For the text-containing cell, return its midpoint in [x, y] coordinate format. 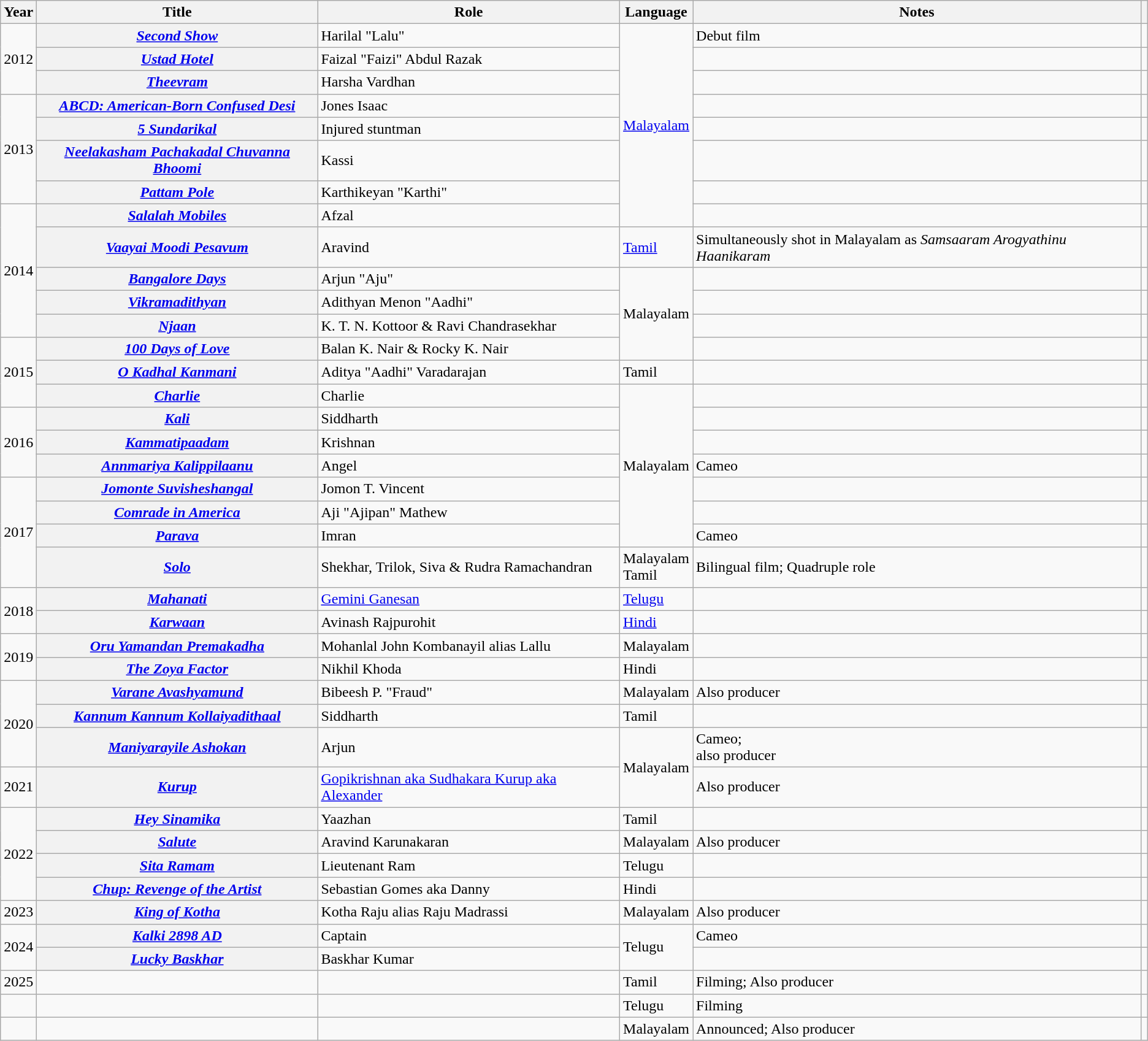
Mahanati [177, 599]
Vaayai Moodi Pesavum [177, 247]
Bibeesh P. "Fraud" [469, 692]
Karthikeyan "Karthi" [469, 192]
Kurup [177, 788]
Nikhil Khoda [469, 669]
Announced; Also producer [917, 1029]
Injured stuntman [469, 129]
Oru Yamandan Premakadha [177, 645]
Krishnan [469, 442]
Gemini Ganesan [469, 599]
Parava [177, 536]
2015 [18, 372]
Kotha Raju alias Raju Madrassi [469, 912]
Pattam Pole [177, 192]
Sita Ramam [177, 866]
Notes [917, 12]
Language [656, 12]
2018 [18, 610]
2022 [18, 854]
Bangalore Days [177, 278]
2016 [18, 442]
2012 [18, 59]
Avinash Rajpurohit [469, 622]
2013 [18, 148]
2024 [18, 947]
K. T. N. Kottoor & Ravi Chandrasekhar [469, 326]
Role [469, 12]
Maniyarayile Ashokan [177, 747]
Kassi [469, 161]
Lucky Baskhar [177, 959]
Simultaneously shot in Malayalam as Samsaaram Arogyathinu Haanikaram [917, 247]
Harilal "Lalu" [469, 36]
Filming; Also producer [917, 982]
Adithyan Menon "Aadhi" [469, 302]
2019 [18, 657]
Aji "Ajipan" Mathew [469, 512]
Kalki 2898 AD [177, 935]
Theevram [177, 82]
Jomon T. Vincent [469, 489]
Chup: Revenge of the Artist [177, 889]
Debut film [917, 36]
O Kadhal Kanmani [177, 372]
Mohanlal John Kombanayil alias Lallu [469, 645]
Jones Isaac [469, 106]
Second Show [177, 36]
Arjun "Aju" [469, 278]
Njaan [177, 326]
Aravind Karunakaran [469, 842]
Cameo;also producer [917, 747]
Salalah Mobiles [177, 215]
Imran [469, 536]
5 Sundarikal [177, 129]
Vikramadithyan [177, 302]
Yaazhan [469, 819]
The Zoya Factor [177, 669]
ABCD: American-Born Confused Desi [177, 106]
Year [18, 12]
Arjun [469, 747]
Lieutenant Ram [469, 866]
Title [177, 12]
Angel [469, 466]
Kammatipaadam [177, 442]
Balan K. Nair & Rocky K. Nair [469, 349]
Shekhar, Trilok, Siva & Rudra Ramachandran [469, 567]
Karwaan [177, 622]
Solo [177, 567]
Faizal "Faizi" Abdul Razak [469, 59]
Aravind [469, 247]
Jomonte Suvisheshangal [177, 489]
Gopikrishnan aka Sudhakara Kurup aka Alexander [469, 788]
Bilingual film; Quadruple role [917, 567]
2014 [18, 270]
Comrade in America [177, 512]
King of Kotha [177, 912]
Salute [177, 842]
Sebastian Gomes aka Danny [469, 889]
Filming [917, 1005]
2021 [18, 788]
100 Days of Love [177, 349]
2023 [18, 912]
Afzal [469, 215]
Neelakasham Pachakadal Chuvanna Bhoomi [177, 161]
Annmariya Kalippilaanu [177, 466]
Hey Sinamika [177, 819]
Kali [177, 419]
2020 [18, 724]
Ustad Hotel [177, 59]
2025 [18, 982]
MalayalamTamil [656, 567]
Baskhar Kumar [469, 959]
Aditya "Aadhi" Varadarajan [469, 372]
Varane Avashyamund [177, 692]
Harsha Vardhan [469, 82]
Kannum Kannum Kollaiyadithaal [177, 716]
2017 [18, 532]
Captain [469, 935]
